From the cell containing the given text, extract its center point as [x, y] coordinate. 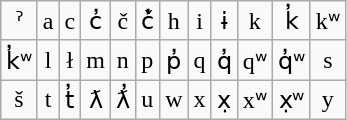
qʷ [254, 60]
h [174, 21]
š [20, 100]
x̣ [224, 100]
n [124, 60]
p [148, 60]
m [96, 60]
k [254, 21]
ˀ [20, 21]
č̓ [148, 21]
k̓ [291, 21]
q̓ [224, 60]
č [124, 21]
c̓ [96, 21]
t̓ [70, 100]
c [70, 21]
u [148, 100]
kʷ [328, 21]
q̓ʷ [291, 60]
x̣ʷ [291, 100]
l [48, 60]
a [48, 21]
q [200, 60]
w [174, 100]
i [200, 21]
ƛ̓ [124, 100]
ɨ [224, 21]
p̓ [174, 60]
y [328, 100]
s [328, 60]
xʷ [254, 100]
ł [70, 60]
ƛ [96, 100]
x [200, 100]
t [48, 100]
k̓ʷ [20, 60]
